Find where the given text appears and provide that cell's center as [x, y] coordinate. 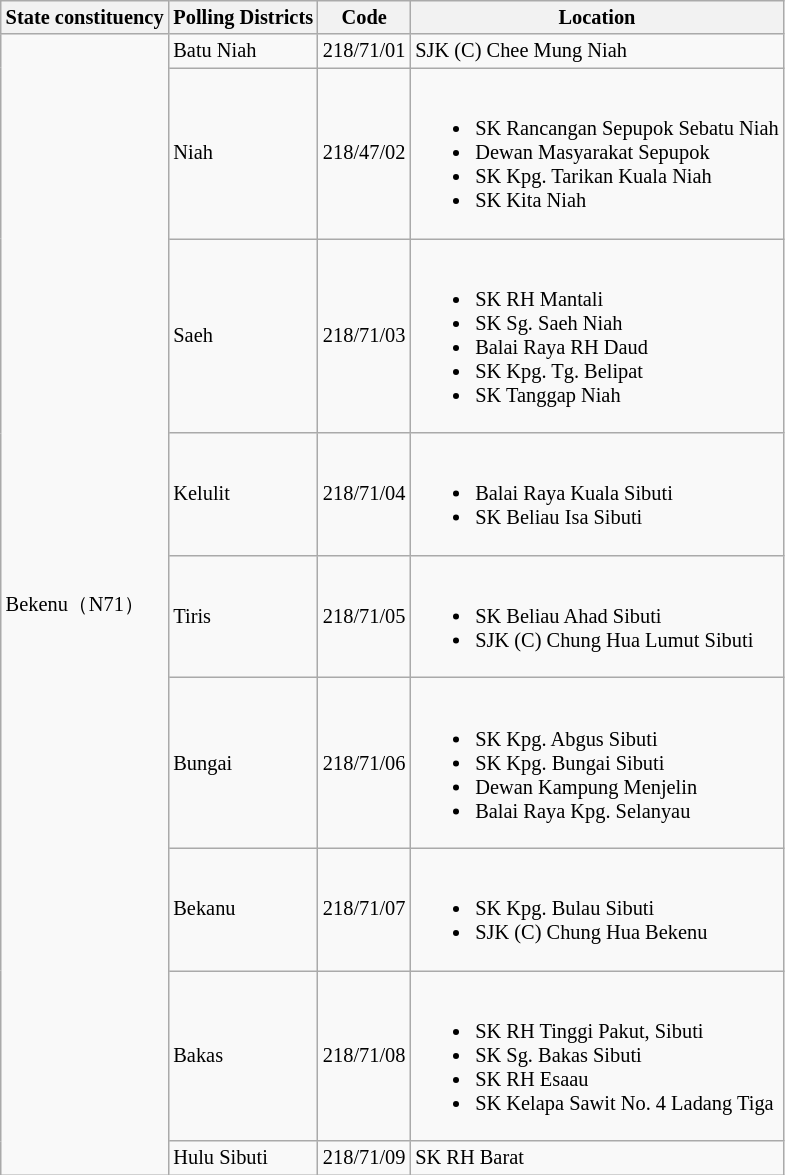
Code [364, 17]
SK RH Tinggi Pakut, SibutiSK Sg. Bakas SibutiSK RH EsaauSK Kelapa Sawit No. 4 Ladang Tiga [596, 1055]
Niah [243, 153]
218/71/01 [364, 51]
Kelulit [243, 494]
Balai Raya Kuala SibutiSK Beliau Isa Sibuti [596, 494]
SK Beliau Ahad SibutiSJK (C) Chung Hua Lumut Sibuti [596, 616]
Bekanu [243, 909]
Polling Districts [243, 17]
Bakas [243, 1055]
Bungai [243, 762]
218/71/03 [364, 335]
218/47/02 [364, 153]
218/71/07 [364, 909]
SK RH Barat [596, 1158]
218/71/09 [364, 1158]
Hulu Sibuti [243, 1158]
Saeh [243, 335]
Location [596, 17]
Batu Niah [243, 51]
218/71/06 [364, 762]
SK Rancangan Sepupok Sebatu NiahDewan Masyarakat SepupokSK Kpg. Tarikan Kuala NiahSK Kita Niah [596, 153]
SK RH MantaliSK Sg. Saeh NiahBalai Raya RH DaudSK Kpg. Tg. BelipatSK Tanggap Niah [596, 335]
SJK (C) Chee Mung Niah [596, 51]
SK Kpg. Bulau SibutiSJK (C) Chung Hua Bekenu [596, 909]
State constituency [85, 17]
Bekenu（N71） [85, 604]
218/71/05 [364, 616]
218/71/04 [364, 494]
Tiris [243, 616]
SK Kpg. Abgus SibutiSK Kpg. Bungai SibutiDewan Kampung MenjelinBalai Raya Kpg. Selanyau [596, 762]
218/71/08 [364, 1055]
